Extract the [X, Y] coordinate from the center of the cell holding the provided text.  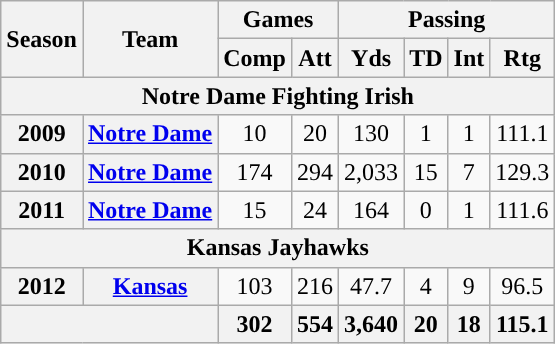
47.7 [372, 286]
Comp [255, 58]
302 [255, 324]
2,033 [372, 172]
Season [42, 39]
103 [255, 286]
Int [469, 58]
130 [372, 134]
111.1 [522, 134]
174 [255, 172]
9 [469, 286]
96.5 [522, 286]
2011 [42, 210]
Kansas Jayhawks [278, 248]
Kansas [150, 286]
10 [255, 134]
2012 [42, 286]
Games [278, 20]
4 [426, 286]
115.1 [522, 324]
Notre Dame Fighting Irish [278, 96]
2010 [42, 172]
Team [150, 39]
3,640 [372, 324]
164 [372, 210]
TD [426, 58]
216 [314, 286]
Att [314, 58]
7 [469, 172]
18 [469, 324]
24 [314, 210]
294 [314, 172]
554 [314, 324]
2009 [42, 134]
129.3 [522, 172]
Rtg [522, 58]
111.6 [522, 210]
Yds [372, 58]
Passing [447, 20]
0 [426, 210]
